Locate the cell with the specified text and output its (X, Y) center coordinate. 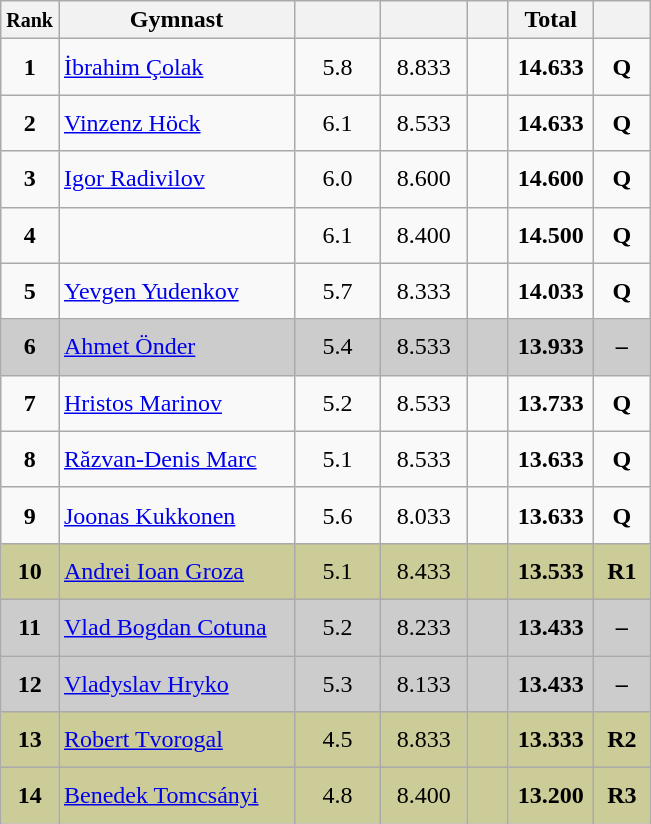
14.033 (551, 291)
14.600 (551, 179)
Rank (30, 20)
12 (30, 684)
11 (30, 627)
Joonas Kukkonen (176, 515)
Răzvan-Denis Marc (176, 459)
Vinzenz Höck (176, 123)
R3 (622, 796)
8.033 (424, 515)
6.0 (338, 179)
Vlad Bogdan Cotuna (176, 627)
5.7 (338, 291)
8.233 (424, 627)
Vladyslav Hryko (176, 684)
Andrei Ioan Groza (176, 571)
2 (30, 123)
3 (30, 179)
R2 (622, 740)
13.200 (551, 796)
13.933 (551, 347)
6 (30, 347)
Total (551, 20)
14 (30, 796)
8.333 (424, 291)
5.8 (338, 67)
Ahmet Önder (176, 347)
5.4 (338, 347)
13.533 (551, 571)
14.500 (551, 235)
Igor Radivilov (176, 179)
9 (30, 515)
13.733 (551, 403)
13.333 (551, 740)
8.433 (424, 571)
7 (30, 403)
5.6 (338, 515)
5 (30, 291)
8 (30, 459)
8.133 (424, 684)
4.8 (338, 796)
13 (30, 740)
1 (30, 67)
5.3 (338, 684)
8.600 (424, 179)
10 (30, 571)
Robert Tvorogal (176, 740)
4.5 (338, 740)
4 (30, 235)
Benedek Tomcsányi (176, 796)
R1 (622, 571)
Yevgen Yudenkov (176, 291)
İbrahim Çolak (176, 67)
Hristos Marinov (176, 403)
Gymnast (176, 20)
